Capture the cell that displays the provided text and extract its [x, y] central coordinate. 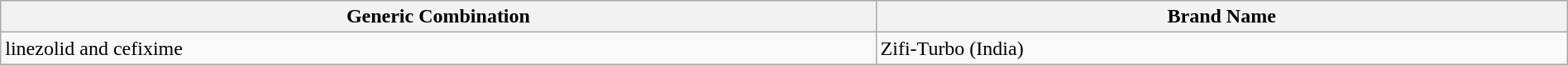
Zifi-Turbo (India) [1221, 48]
linezolid and cefixime [438, 48]
Brand Name [1221, 17]
Generic Combination [438, 17]
